Provide the [x, y] coordinate of the cell's center where the given text is located.  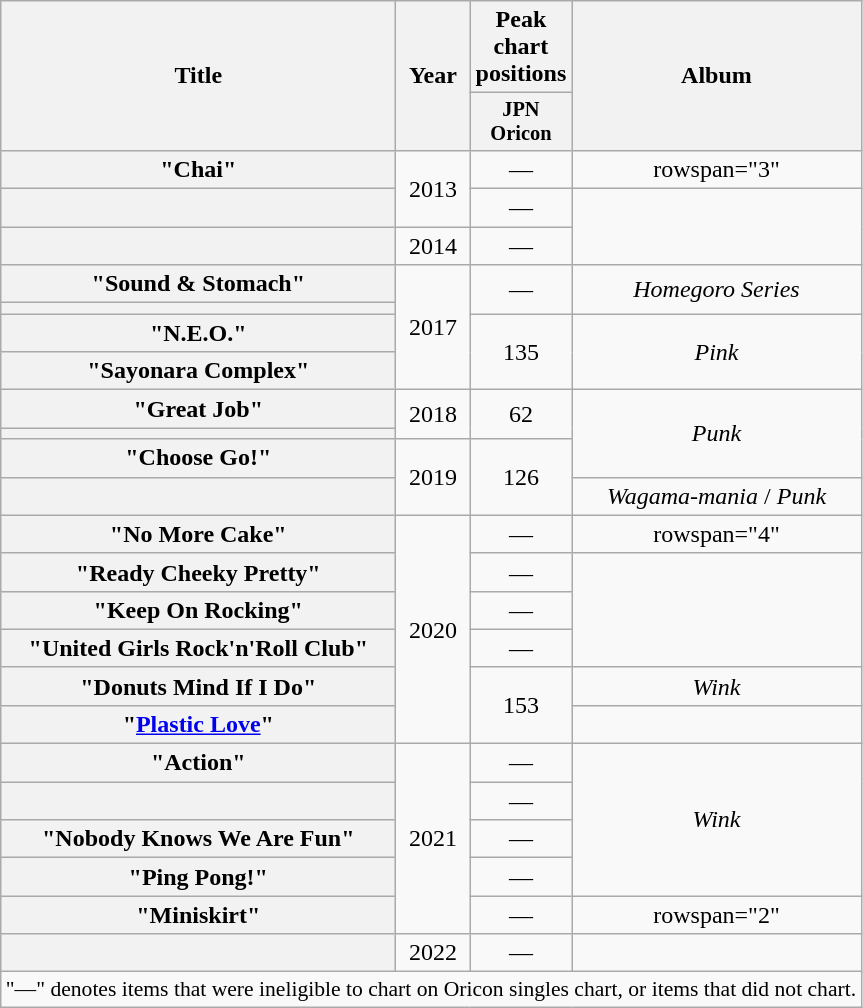
"Nobody Knows We Are Fun" [198, 839]
126 [521, 477]
"Miniskirt" [198, 915]
"N.E.O." [198, 333]
"Donuts Mind If I Do" [198, 686]
135 [521, 352]
"Plastic Love" [198, 724]
2022 [433, 953]
2013 [433, 188]
Homegoro Series [716, 290]
2017 [433, 328]
"United Girls Rock'n'Roll Club" [198, 648]
"Sound & Stomach" [198, 284]
2014 [433, 246]
153 [521, 705]
"Ping Pong!" [198, 877]
Punk [716, 434]
rowspan="3" [716, 169]
2019 [433, 477]
62 [521, 414]
"Great Job" [198, 409]
2020 [433, 629]
rowspan="2" [716, 915]
"Keep On Rocking" [198, 610]
"Ready Cheeky Pretty" [198, 572]
JPNOricon [521, 122]
"—" denotes items that were ineligible to chart on Oricon singles chart, or items that did not chart. [431, 990]
Peak chart positions [521, 47]
Pink [716, 352]
"Chai" [198, 169]
Wagama-mania / Punk [716, 496]
2018 [433, 414]
rowspan="4" [716, 534]
"No More Cake" [198, 534]
"Sayonara Complex" [198, 371]
2021 [433, 839]
Title [198, 76]
Album [716, 76]
Year [433, 76]
"Choose Go!" [198, 458]
"Action" [198, 763]
